Scan for the cell matching the given text and deliver its [X, Y] coordinate at center. 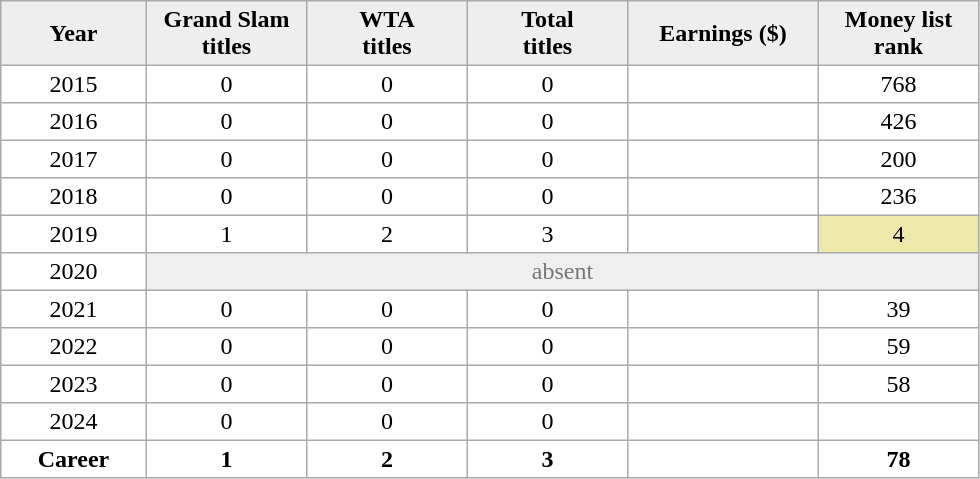
59 [898, 347]
2024 [74, 422]
200 [898, 159]
2016 [74, 122]
absent [562, 272]
2021 [74, 309]
2019 [74, 234]
39 [898, 309]
WTA titles [387, 33]
Grand Slam titles [226, 33]
Money list rank [898, 33]
78 [898, 459]
236 [898, 197]
768 [898, 84]
4 [898, 234]
Career [74, 459]
2022 [74, 347]
2020 [74, 272]
58 [898, 384]
426 [898, 122]
2015 [74, 84]
Year [74, 33]
2017 [74, 159]
Earnings ($) [723, 33]
Total titles [547, 33]
2023 [74, 384]
2018 [74, 197]
